Output the (x, y) coordinate of the center of the cell containing the given text.  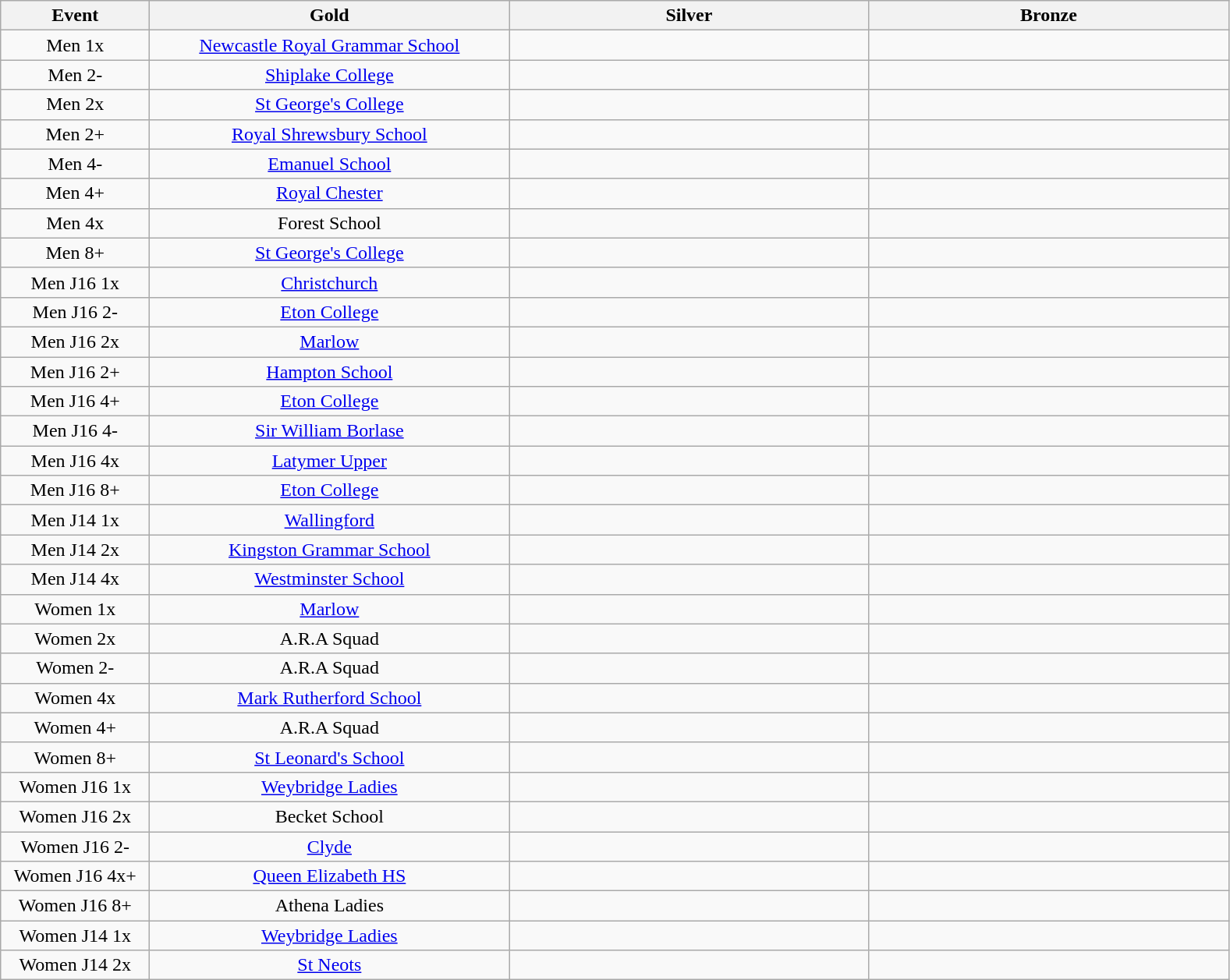
Queen Elizabeth HS (329, 876)
Bronze (1048, 16)
Event (75, 16)
Men J14 4x (75, 579)
Wallingford (329, 520)
Men J16 8+ (75, 490)
Men 2x (75, 104)
Men J14 1x (75, 520)
Men J16 4+ (75, 402)
Royal Chester (329, 193)
Athena Ladies (329, 906)
Men J16 1x (75, 282)
Westminster School (329, 579)
Men J16 4- (75, 431)
St Neots (329, 965)
Women J14 2x (75, 965)
Women J16 2- (75, 846)
Shiplake College (329, 75)
Men J16 2+ (75, 372)
Men 1x (75, 45)
Men J16 2- (75, 312)
Men 4x (75, 223)
Men 4- (75, 164)
Christchurch (329, 282)
Men 4+ (75, 193)
Women 1x (75, 609)
Women J14 1x (75, 936)
Latymer Upper (329, 461)
Hampton School (329, 372)
Women J16 8+ (75, 906)
Gold (329, 16)
Royal Shrewsbury School (329, 134)
Forest School (329, 223)
St Leonard's School (329, 757)
Men 2- (75, 75)
Women J16 1x (75, 787)
Becket School (329, 816)
Silver (689, 16)
Men 8+ (75, 253)
Women 4+ (75, 727)
Men J16 4x (75, 461)
Women 4x (75, 698)
Women 2- (75, 668)
Women 8+ (75, 757)
Men J14 2x (75, 550)
Newcastle Royal Grammar School (329, 45)
Mark Rutherford School (329, 698)
Clyde (329, 846)
Men 2+ (75, 134)
Women J16 4x+ (75, 876)
Kingston Grammar School (329, 550)
Sir William Borlase (329, 431)
Women 2x (75, 639)
Men J16 2x (75, 341)
Emanuel School (329, 164)
Women J16 2x (75, 816)
